Capture the cell that displays the provided text and extract its (x, y) central coordinate. 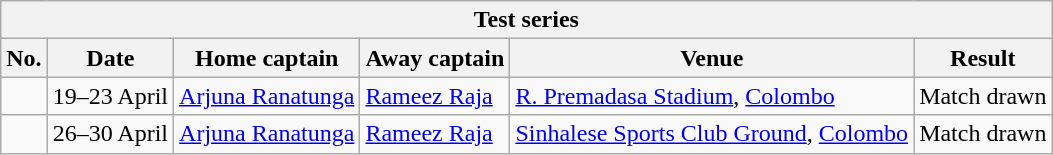
Date (110, 58)
Venue (712, 58)
Away captain (435, 58)
R. Premadasa Stadium, Colombo (712, 96)
19–23 April (110, 96)
Result (983, 58)
Home captain (267, 58)
Sinhalese Sports Club Ground, Colombo (712, 134)
No. (24, 58)
26–30 April (110, 134)
Test series (526, 20)
